Locate the cell with the specified text and output its [X, Y] center coordinate. 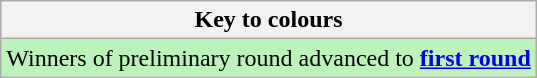
Key to colours [269, 20]
Winners of preliminary round advanced to first round [269, 58]
